Search for the cell housing the specified text and yield its [x, y] center coordinate. 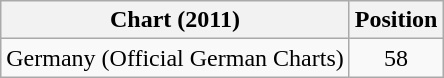
Position [396, 20]
Germany (Official German Charts) [175, 58]
Chart (2011) [175, 20]
58 [396, 58]
